Determine the (x, y) coordinate at the center of the cell enclosing the given text.  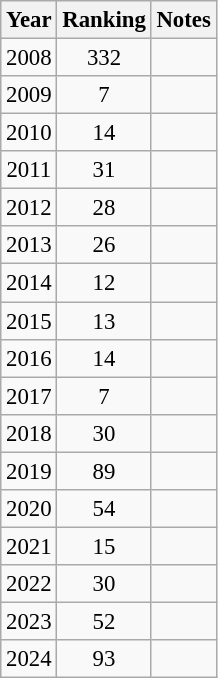
2022 (29, 584)
2016 (29, 358)
2019 (29, 471)
2013 (29, 245)
2020 (29, 509)
12 (104, 283)
Year (29, 20)
2010 (29, 133)
332 (104, 58)
28 (104, 208)
52 (104, 621)
15 (104, 546)
2023 (29, 621)
2017 (29, 396)
31 (104, 170)
54 (104, 509)
2012 (29, 208)
26 (104, 245)
2015 (29, 321)
Ranking (104, 20)
2014 (29, 283)
93 (104, 659)
2018 (29, 433)
2011 (29, 170)
13 (104, 321)
2009 (29, 95)
2021 (29, 546)
89 (104, 471)
2024 (29, 659)
Notes (184, 20)
2008 (29, 58)
